Output the [x, y] coordinate of the center of the cell containing the given text.  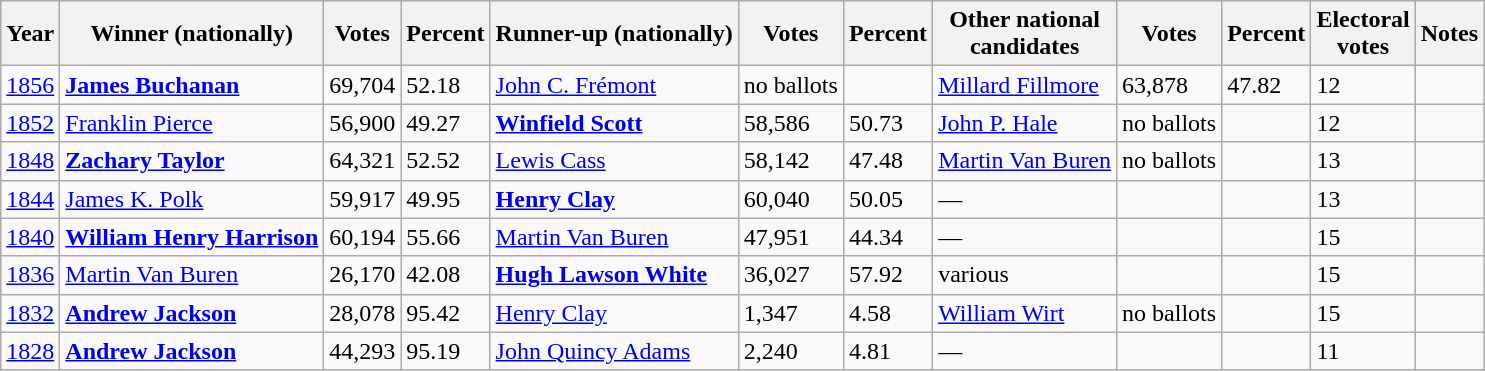
Lewis Cass [614, 161]
1832 [30, 313]
47,951 [790, 237]
Year [30, 34]
Zachary Taylor [192, 161]
60,194 [362, 237]
James K. Polk [192, 199]
44,293 [362, 351]
Winfield Scott [614, 123]
11 [1363, 351]
Winner (nationally) [192, 34]
2,240 [790, 351]
42.08 [446, 275]
56,900 [362, 123]
58,586 [790, 123]
1852 [30, 123]
47.48 [888, 161]
60,040 [790, 199]
44.34 [888, 237]
52.18 [446, 85]
Electoralvotes [1363, 34]
95.19 [446, 351]
4.81 [888, 351]
John C. Frémont [614, 85]
95.42 [446, 313]
Notes [1449, 34]
69,704 [362, 85]
1840 [30, 237]
Other nationalcandidates [1025, 34]
58,142 [790, 161]
63,878 [1170, 85]
59,917 [362, 199]
Millard Fillmore [1025, 85]
William Henry Harrison [192, 237]
49.27 [446, 123]
4.58 [888, 313]
55.66 [446, 237]
50.73 [888, 123]
John Quincy Adams [614, 351]
1836 [30, 275]
Runner-up (nationally) [614, 34]
1856 [30, 85]
James Buchanan [192, 85]
47.82 [1266, 85]
William Wirt [1025, 313]
26,170 [362, 275]
1,347 [790, 313]
36,027 [790, 275]
1828 [30, 351]
Hugh Lawson White [614, 275]
1848 [30, 161]
50.05 [888, 199]
Franklin Pierce [192, 123]
64,321 [362, 161]
57.92 [888, 275]
49.95 [446, 199]
52.52 [446, 161]
John P. Hale [1025, 123]
28,078 [362, 313]
various [1025, 275]
1844 [30, 199]
